Find where the given text appears and provide that cell's center as [x, y] coordinate. 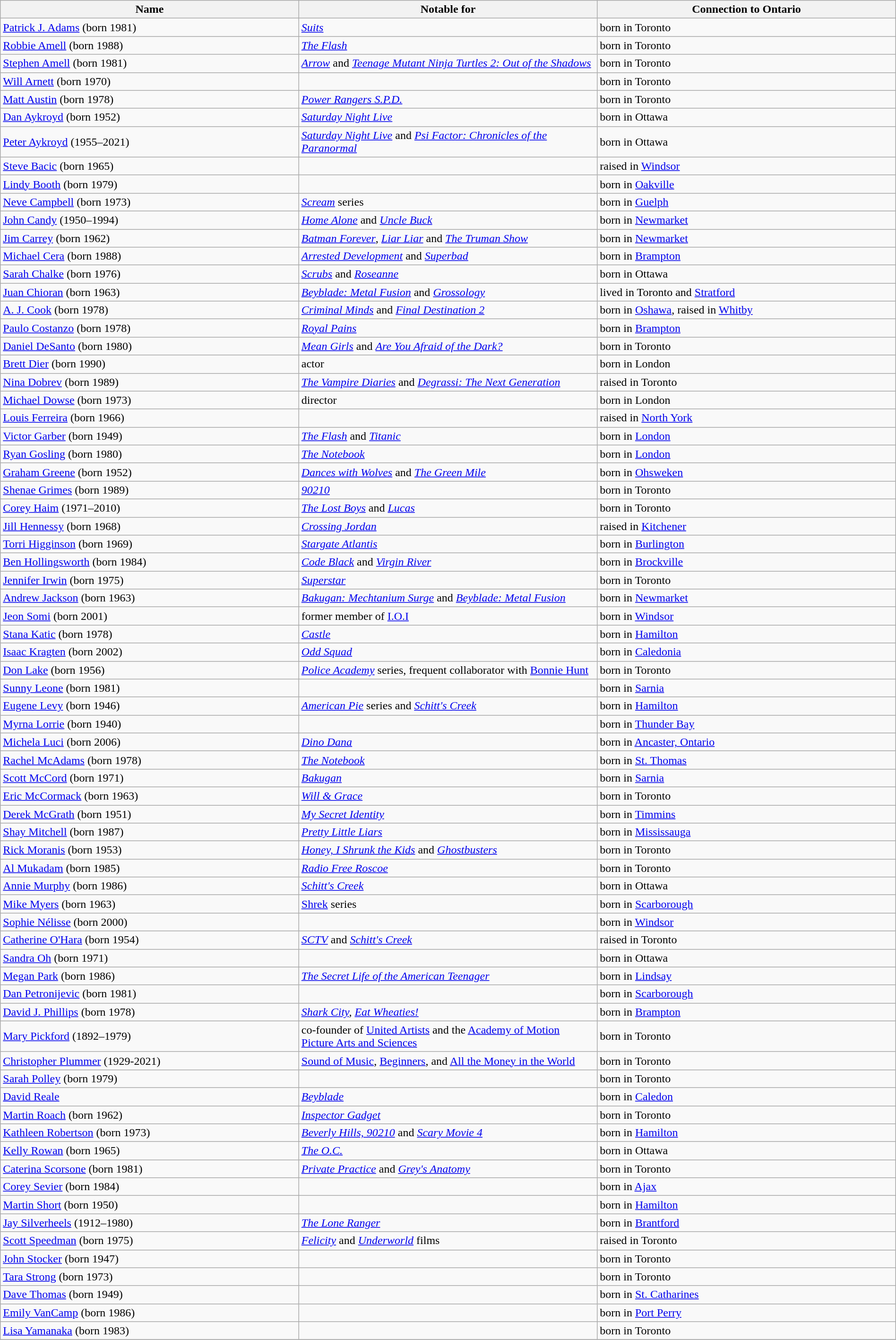
Sarah Chalke (born 1976) [150, 274]
Don Lake (born 1956) [150, 670]
raised in North York [747, 418]
Caterina Scorsone (born 1981) [150, 1169]
Peter Aykroyd (1955–2021) [150, 142]
Al Mukadam (born 1985) [150, 868]
Beyblade: Metal Fusion and Grossology [448, 292]
Dan Aykroyd (born 1952) [150, 117]
My Secret Identity [448, 814]
raised in Windsor [747, 166]
Suits [448, 27]
born in St. Thomas [747, 760]
Myrna Lorrie (born 1940) [150, 724]
Brett Dier (born 1990) [150, 364]
Corey Sevier (born 1984) [150, 1187]
former member of I.O.I [448, 616]
Catherine O'Hara (born 1954) [150, 940]
90210 [448, 490]
Louis Ferreira (born 1966) [150, 418]
Shark City, Eat Wheaties! [448, 1012]
born in Port Perry [747, 1313]
Sophie Nélisse (born 2000) [150, 922]
Kathleen Robertson (born 1973) [150, 1133]
Saturday Night Live and Psi Factor: Chronicles of the Paranormal [448, 142]
Schitt's Creek [448, 886]
Sunny Leone (born 1981) [150, 688]
A. J. Cook (born 1978) [150, 310]
The Lone Ranger [448, 1223]
born in Caledonia [747, 652]
born in Brockville [747, 562]
The Vampire Diaries and Degrassi: The Next Generation [448, 382]
Shenae Grimes (born 1989) [150, 490]
Dan Petronijevic (born 1981) [150, 994]
Pretty Little Liars [448, 832]
Christopher Plummer (1929-2021) [150, 1061]
American Pie series and Schitt's Creek [448, 706]
Notable for [448, 9]
born in Timmins [747, 814]
Radio Free Roscoe [448, 868]
Beyblade [448, 1096]
Will & Grace [448, 796]
Eric McCormack (born 1963) [150, 796]
Nina Dobrev (born 1989) [150, 382]
Michela Luci (born 2006) [150, 742]
Kelly Rowan (born 1965) [150, 1151]
John Candy (1950–1994) [150, 220]
Batman Forever, Liar Liar and The Truman Show [448, 238]
director [448, 400]
Home Alone and Uncle Buck [448, 220]
David J. Phillips (born 1978) [150, 1012]
Jennifer Irwin (born 1975) [150, 580]
Sandra Oh (born 1971) [150, 958]
co-founder of United Artists and the Academy of Motion Picture Arts and Sciences [448, 1036]
Stargate Atlantis [448, 544]
Paulo Costanzo (born 1978) [150, 328]
Shay Mitchell (born 1987) [150, 832]
Tara Strong (born 1973) [150, 1277]
Arrested Development and Superbad [448, 256]
born in Ohsweken [747, 472]
The Lost Boys and Lucas [448, 508]
Megan Park (born 1986) [150, 976]
Police Academy series, frequent collaborator with Bonnie Hunt [448, 670]
Stephen Amell (born 1981) [150, 63]
Torri Higginson (born 1969) [150, 544]
born in Brantford [747, 1223]
John Stocker (born 1947) [150, 1259]
Name [150, 9]
Martin Short (born 1950) [150, 1205]
Royal Pains [448, 328]
Corey Haim (1971–2010) [150, 508]
lived in Toronto and Stratford [747, 292]
Odd Squad [448, 652]
Dances with Wolves and The Green Mile [448, 472]
Neve Campbell (born 1973) [150, 202]
Inspector Gadget [448, 1114]
Lisa Yamanaka (born 1983) [150, 1331]
Mary Pickford (1892–1979) [150, 1036]
Steve Bacic (born 1965) [150, 166]
Daniel DeSanto (born 1980) [150, 346]
Lindy Booth (born 1979) [150, 184]
Jim Carrey (born 1962) [150, 238]
Matt Austin (born 1978) [150, 99]
Emily VanCamp (born 1986) [150, 1313]
Sarah Polley (born 1979) [150, 1079]
Connection to Ontario [747, 9]
Scrubs and Roseanne [448, 274]
Robbie Amell (born 1988) [150, 45]
born in Oshawa, raised in Whitby [747, 310]
Dave Thomas (born 1949) [150, 1295]
Rick Moranis (born 1953) [150, 850]
Power Rangers S.P.D. [448, 99]
Eugene Levy (born 1946) [150, 706]
Ryan Gosling (born 1980) [150, 454]
Mean Girls and Are You Afraid of the Dark? [448, 346]
Juan Chioran (born 1963) [150, 292]
Scream series [448, 202]
Code Black and Virgin River [448, 562]
born in Thunder Bay [747, 724]
Castle [448, 634]
Patrick J. Adams (born 1981) [150, 27]
born in Burlington [747, 544]
The Secret Life of the American Teenager [448, 976]
The Flash [448, 45]
born in Lindsay [747, 976]
Bakugan [448, 778]
Isaac Kragten (born 2002) [150, 652]
Shrek series [448, 904]
Saturday Night Live [448, 117]
Jill Hennessy (born 1968) [150, 526]
Criminal Minds and Final Destination 2 [448, 310]
David Reale [150, 1096]
Beverly Hills, 90210 and Scary Movie 4 [448, 1133]
The O.C. [448, 1151]
Annie Murphy (born 1986) [150, 886]
born in Ancaster, Ontario [747, 742]
born in St. Catharines [747, 1295]
Graham Greene (born 1952) [150, 472]
SCTV and Schitt's Creek [448, 940]
Michael Cera (born 1988) [150, 256]
Mike Myers (born 1963) [150, 904]
Rachel McAdams (born 1978) [150, 760]
actor [448, 364]
Superstar [448, 580]
Stana Katic (born 1978) [150, 634]
Martin Roach (born 1962) [150, 1114]
born in Mississauga [747, 832]
Scott Speedman (born 1975) [150, 1241]
Scott McCord (born 1971) [150, 778]
Felicity and Underworld films [448, 1241]
Jeon Somi (born 2001) [150, 616]
Dino Dana [448, 742]
Honey, I Shrunk the Kids and Ghostbusters [448, 850]
The Flash and Titanic [448, 436]
Michael Dowse (born 1973) [150, 400]
raised in Kitchener [747, 526]
Will Arnett (born 1970) [150, 81]
born in Ajax [747, 1187]
Victor Garber (born 1949) [150, 436]
born in Guelph [747, 202]
Ben Hollingsworth (born 1984) [150, 562]
Sound of Music, Beginners, and All the Money in the World [448, 1061]
Jay Silverheels (1912–1980) [150, 1223]
Andrew Jackson (born 1963) [150, 598]
Derek McGrath (born 1951) [150, 814]
Crossing Jordan [448, 526]
born in Caledon [747, 1096]
born in Oakville [747, 184]
Bakugan: Mechtanium Surge and Beyblade: Metal Fusion [448, 598]
Arrow and Teenage Mutant Ninja Turtles 2: Out of the Shadows [448, 63]
Private Practice and Grey's Anatomy [448, 1169]
